For the text-containing cell, return its midpoint in (X, Y) coordinate format. 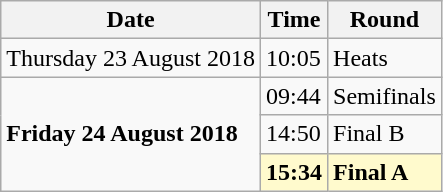
Date (131, 20)
09:44 (294, 96)
Heats (385, 58)
15:34 (294, 172)
Final A (385, 172)
Friday 24 August 2018 (131, 134)
14:50 (294, 134)
Round (385, 20)
10:05 (294, 58)
Semifinals (385, 96)
Thursday 23 August 2018 (131, 58)
Time (294, 20)
Final B (385, 134)
